Scan for the cell matching the given text and deliver its [X, Y] coordinate at center. 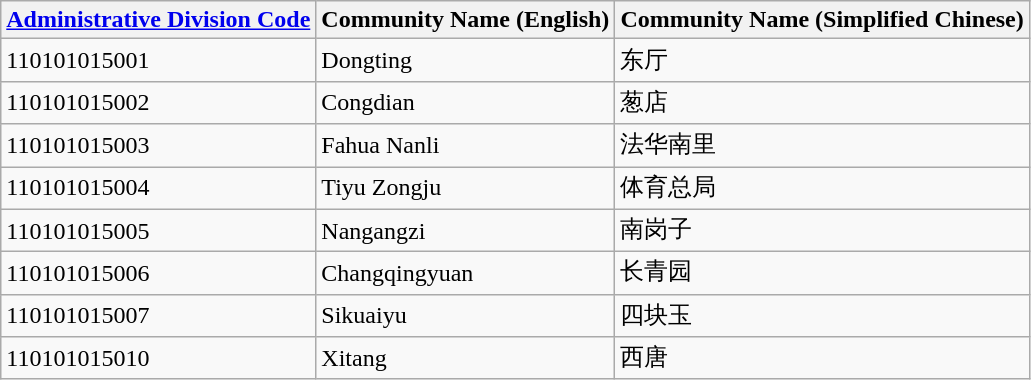
东厅 [822, 60]
Fahua Nanli [466, 146]
南岗子 [822, 230]
Administrative Division Code [158, 20]
Dongting [466, 60]
Changqingyuan [466, 274]
Community Name (Simplified Chinese) [822, 20]
西唐 [822, 358]
Congdian [466, 102]
四块玉 [822, 316]
110101015001 [158, 60]
110101015004 [158, 188]
Xitang [466, 358]
长青园 [822, 274]
葱店 [822, 102]
法华南里 [822, 146]
110101015003 [158, 146]
110101015010 [158, 358]
110101015002 [158, 102]
110101015006 [158, 274]
110101015005 [158, 230]
110101015007 [158, 316]
Nangangzi [466, 230]
Tiyu Zongju [466, 188]
Sikuaiyu [466, 316]
Community Name (English) [466, 20]
体育总局 [822, 188]
